Return (x, y) of the center of cell containing provided text 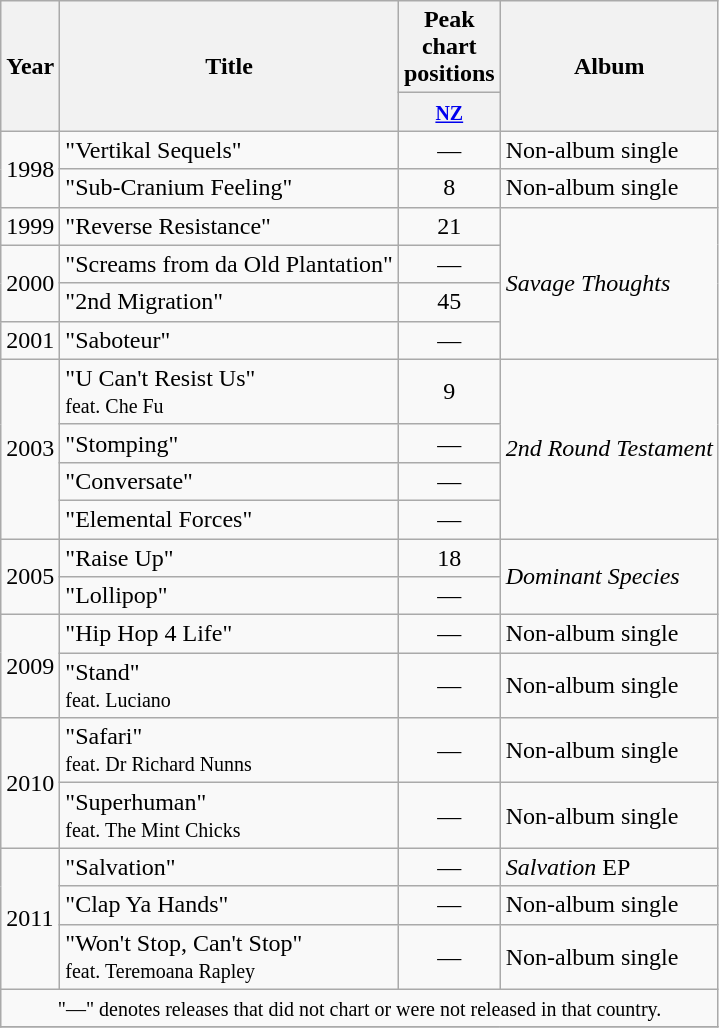
"Stomping" (230, 443)
"Conversate" (230, 481)
Salvation EP (609, 867)
"Raise Up" (230, 557)
45 (449, 302)
"Sub-Cranium Feeling" (230, 188)
2011 (30, 918)
21 (449, 226)
"Screams from da Old Plantation" (230, 264)
"Clap Ya Hands" (230, 905)
1998 (30, 169)
9 (449, 392)
2003 (30, 448)
"Hip Hop 4 Life" (230, 634)
NZ (449, 112)
Savage Thoughts (609, 283)
"2nd Migration" (230, 302)
"Stand"feat. Luciano (230, 686)
"Superhuman"feat. The Mint Chicks (230, 816)
"Vertikal Sequels" (230, 150)
Title (230, 66)
18 (449, 557)
2001 (30, 340)
2009 (30, 666)
"U Can't Resist Us"feat. Che Fu (230, 392)
2005 (30, 576)
"Lollipop" (230, 596)
"Won't Stop, Can't Stop"feat. Teremoana Rapley (230, 956)
"Salvation" (230, 867)
2nd Round Testament (609, 448)
Album (609, 66)
"—" denotes releases that did not chart or were not released in that country. (360, 1008)
"Reverse Resistance" (230, 226)
8 (449, 188)
2010 (30, 783)
"Elemental Forces" (230, 519)
Peak chart positions (449, 47)
"Safari"feat. Dr Richard Nunns (230, 750)
Dominant Species (609, 576)
Year (30, 66)
"Saboteur" (230, 340)
2000 (30, 283)
1999 (30, 226)
